Scan for the cell matching the given text and deliver its (x, y) coordinate at center. 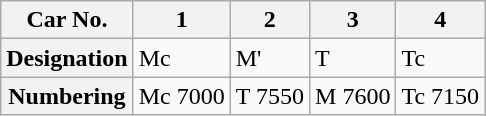
Mc 7000 (182, 96)
M' (270, 58)
M 7600 (353, 96)
Designation (67, 58)
Numbering (67, 96)
Tc (440, 58)
T (353, 58)
Car No. (67, 20)
1 (182, 20)
2 (270, 20)
4 (440, 20)
Mc (182, 58)
3 (353, 20)
T 7550 (270, 96)
Tc 7150 (440, 96)
